Capture the cell that displays the provided text and extract its [X, Y] central coordinate. 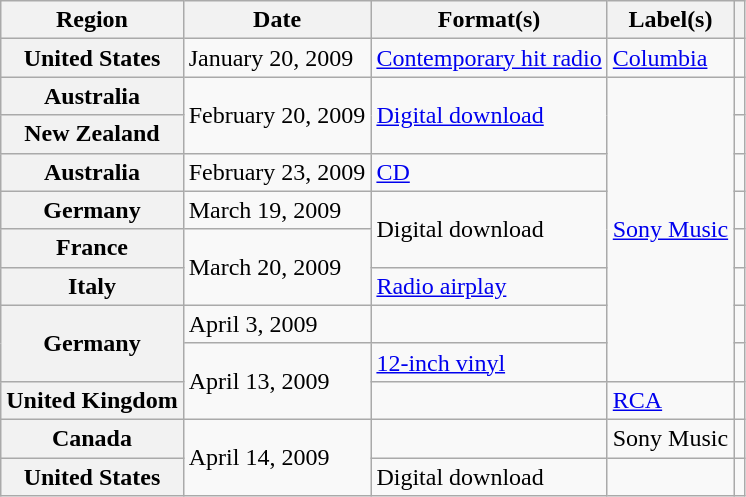
Label(s) [670, 20]
April 14, 2009 [277, 457]
Canada [92, 438]
Contemporary hit radio [489, 58]
Italy [92, 286]
New Zealand [92, 134]
January 20, 2009 [277, 58]
Radio airplay [489, 286]
April 3, 2009 [277, 324]
United Kingdom [92, 400]
February 23, 2009 [277, 172]
Date [277, 20]
March 19, 2009 [277, 210]
February 20, 2009 [277, 115]
12-inch vinyl [489, 362]
CD [489, 172]
April 13, 2009 [277, 381]
RCA [670, 400]
Region [92, 20]
Format(s) [489, 20]
Columbia [670, 58]
March 20, 2009 [277, 267]
France [92, 248]
